Capture the cell that displays the provided text and extract its [X, Y] central coordinate. 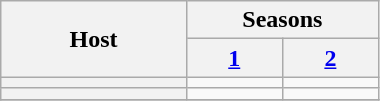
Seasons [282, 20]
1 [234, 58]
Host [94, 39]
2 [330, 58]
